Detect which cell encompasses the target text, then output its (x, y) center coordinate. 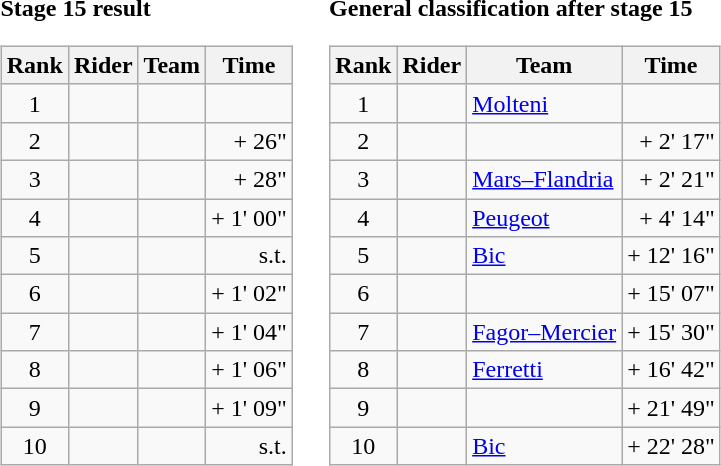
Fagor–Mercier (544, 332)
+ 16' 42" (672, 370)
Peugeot (544, 217)
+ 1' 04" (250, 332)
+ 2' 17" (672, 141)
+ 15' 30" (672, 332)
+ 12' 16" (672, 256)
+ 1' 06" (250, 370)
+ 22' 28" (672, 446)
+ 2' 21" (672, 179)
+ 4' 14" (672, 217)
Ferretti (544, 370)
+ 21' 49" (672, 408)
+ 1' 09" (250, 408)
+ 15' 07" (672, 294)
Mars–Flandria (544, 179)
+ 1' 00" (250, 217)
+ 28" (250, 179)
+ 26" (250, 141)
+ 1' 02" (250, 294)
Molteni (544, 103)
